Detect which cell encompasses the target text, then output its [x, y] center coordinate. 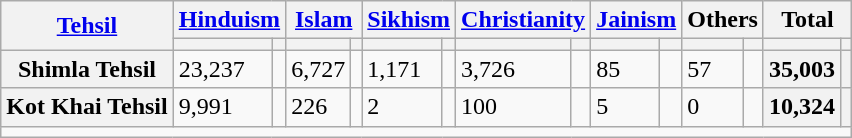
85 [626, 69]
5 [626, 107]
2 [402, 107]
Others [723, 20]
Sikhism [409, 20]
35,003 [802, 69]
Tehsil [87, 26]
Total [807, 20]
0 [713, 107]
Islam [324, 20]
57 [713, 69]
Hinduism [229, 20]
9,991 [222, 107]
1,171 [402, 69]
Jainism [636, 20]
10,324 [802, 107]
3,726 [514, 69]
Christianity [524, 20]
Kot Khai Tehsil [87, 107]
23,237 [222, 69]
6,727 [318, 69]
226 [318, 107]
Shimla Tehsil [87, 69]
100 [514, 107]
